Return the (X, Y) coordinate for the center point of the cell that contains the specified text.  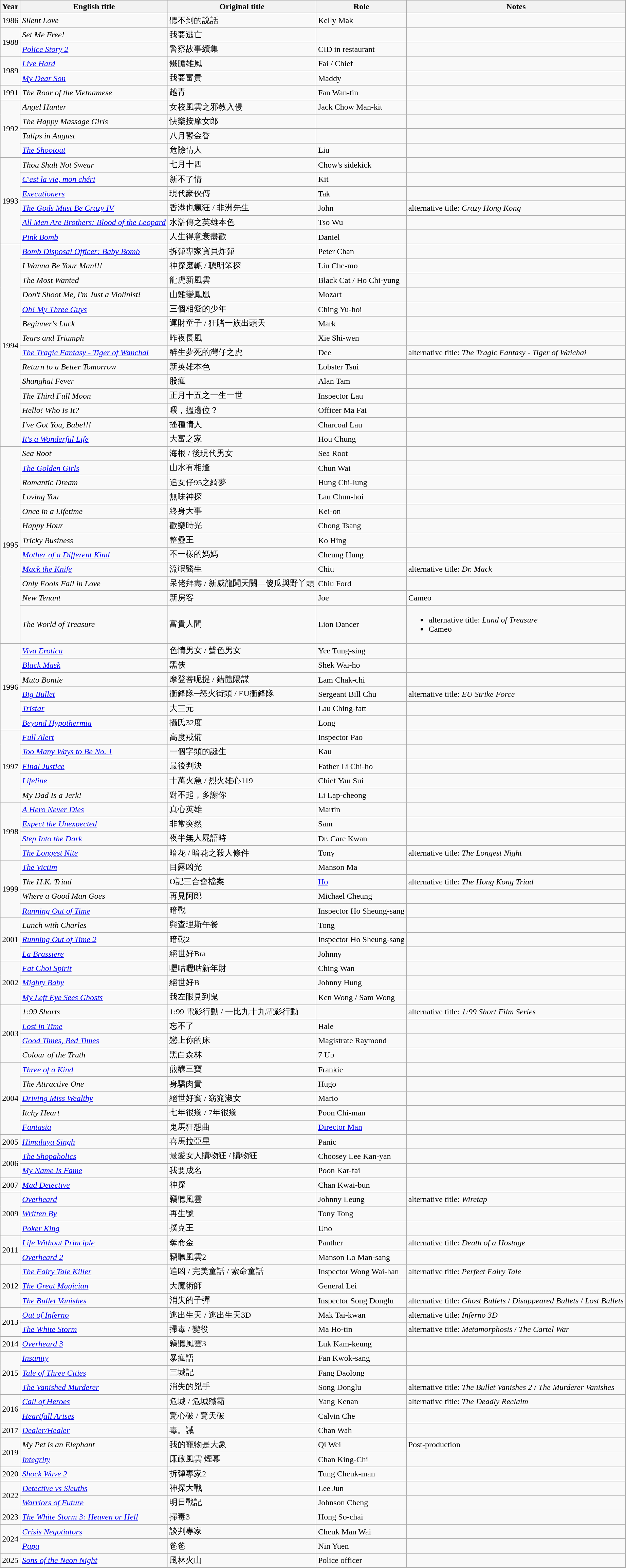
Hou Chung (361, 439)
2002 (10, 983)
Insanity (94, 1358)
Cheuk Man Wai (361, 1531)
撲克王 (242, 1228)
越青 (242, 93)
新房客 (242, 598)
Heartfall Arises (94, 1416)
Poker King (94, 1228)
2023 (10, 1517)
Magistrate Raymond (361, 1041)
鐵膽雄風 (242, 64)
我左眼見到鬼 (242, 997)
無味神探 (242, 497)
Tung Cheuk-man (361, 1474)
Where a Good Man Goes (94, 896)
Loving You (94, 497)
Panic (361, 1142)
Happy Hour (94, 526)
Expect the Unexpected (94, 824)
Beginner's Luck (94, 324)
Inspector Wong Wai-han (361, 1271)
海根 / 後現代男女 (242, 454)
明日戰記 (242, 1503)
The Most Wanted (94, 280)
2006 (10, 1164)
The Golden Girls (94, 468)
Silent Love (94, 20)
Sons of the Neon Night (94, 1561)
Out of Inferno (94, 1315)
暗戰2 (242, 940)
Crisis Negotiators (94, 1531)
Charcoal Lau (361, 425)
三城記 (242, 1373)
Mozart (361, 295)
拆彈專家寶貝炸彈 (242, 252)
三個相愛的少年 (242, 309)
毒。誡 (242, 1430)
絕世好賓 / 窈窕淑女 (242, 1098)
真心英雄 (242, 809)
龍虎新風雲 (242, 280)
1998 (10, 831)
Tony Tong (361, 1214)
Ken Wong / Sam Wong (361, 997)
My Pet is an Elephant (94, 1445)
大三元 (242, 708)
摩登菩呢提 / 錯體陽謀 (242, 680)
Lee Jun (361, 1489)
Life Without Principle (94, 1243)
聽不到的說話 (242, 20)
拆彈專家2 (242, 1474)
流氓醫生 (242, 569)
2016 (10, 1409)
1996 (10, 687)
alternative title: Metamorphosis / The Cartel War (516, 1329)
John (361, 208)
My Dad Is a Jerk! (94, 795)
Dealer/Healer (94, 1430)
Dr. Care Kwan (361, 839)
忘不了 (242, 1027)
I Wanna Be Your Man!!! (94, 266)
2011 (10, 1250)
The Victim (94, 867)
A Hero Never Dies (94, 809)
Alan Tam (361, 381)
Shek Wai-ho (361, 666)
逃出生天 / 逃出生天3D (242, 1315)
危城 / 危城殲霸 (242, 1402)
1999 (10, 889)
Panther (361, 1243)
The Great Magician (94, 1286)
alternative title: The Hong Kong Triad (516, 882)
O記三合會檔案 (242, 882)
2014 (10, 1344)
alternative title: 1:99 Short Film Series (516, 1012)
Luk Kam-keung (361, 1344)
2003 (10, 1033)
Himalaya Singh (94, 1142)
Final Justice (94, 766)
暗戰 (242, 911)
黑白森林 (242, 1055)
1994 (10, 345)
山水有相逢 (242, 468)
Poon Chi-man (361, 1113)
夜半無人屍語時 (242, 839)
運財童子 / 狂賭一族出頭天 (242, 324)
黑俠 (242, 666)
Notes (516, 7)
身驕肉貴 (242, 1084)
正月十五之一生一世 (242, 396)
1991 (10, 93)
整蠱王 (242, 540)
The Tragic Fantasy - Tiger of Wanchai (94, 353)
現代豪俠傳 (242, 194)
The White Storm (94, 1329)
嚦咕嚦咕新年財 (242, 968)
奪命金 (242, 1243)
Jack Chow Man-kit (361, 107)
七月十四 (242, 165)
Fantasia (94, 1128)
富貴人間 (242, 624)
Xie Shi-wen (361, 338)
Too Many Ways to Be No. 1 (94, 752)
追女仔95之綺夢 (242, 482)
Step Into the Dark (94, 839)
Driving Miss Wealthy (94, 1098)
Integrity (94, 1459)
Tears and Triumph (94, 338)
Lau Ching-fatt (361, 708)
Dee (361, 353)
神探 (242, 1185)
My Left Eye Sees Ghosts (94, 997)
Chun Wai (361, 468)
The H.K. Triad (94, 882)
2001 (10, 940)
股瘋 (242, 381)
alternative title: Land of TreasureCameo (516, 624)
Ching Yu-hoi (361, 309)
大富之家 (242, 439)
1989 (10, 71)
煎釀三寶 (242, 1069)
Ho (361, 882)
1988 (10, 42)
人生得意衰盡歡 (242, 237)
驚心破 / 驚天破 (242, 1416)
alternative title: Inferno 3D (516, 1315)
1986 (10, 20)
Don't Shoot Me, I'm Just a Violinist! (94, 295)
攝氏32度 (242, 723)
Bomb Disposal Officer: Baby Bomb (94, 252)
English title (94, 7)
Ko Hing (361, 540)
All Men Are Brothers: Blood of the Leopard (94, 223)
Ching Wan (361, 968)
The White Storm 3: Heaven or Hell (94, 1517)
Chow's sidekick (361, 165)
Johnny (361, 954)
The Longest Nite (94, 853)
1992 (10, 129)
2022 (10, 1495)
Mario (361, 1098)
Hong So-chai (361, 1517)
Mighty Baby (94, 983)
Tak (361, 194)
Shanghai Fever (94, 381)
Viva Erotica (94, 651)
快樂按摩女郎 (242, 121)
The Shootout (94, 151)
Lion Dancer (361, 624)
Thou Shalt Not Swear (94, 165)
Mak Tai-kwan (361, 1315)
Lam Chak-chi (361, 680)
新不了情 (242, 179)
與查理斯午餐 (242, 925)
The World of Treasure (94, 624)
Kau (361, 752)
2007 (10, 1185)
Running Out of Time (94, 911)
The Bullet Vanishes (94, 1301)
Only Fools Fall in Love (94, 584)
水滸傳之英雄本色 (242, 223)
alternative title: The Tragic Fantasy - Tiger of Waichai (516, 353)
Poon Kar-fai (361, 1170)
終身大事 (242, 512)
Colour of the Truth (94, 1055)
alternative title: EU Strike Force (516, 694)
Li Lap-cheong (361, 795)
1:99 電影行動 / 一比九十九電影行動 (242, 1012)
Kelly Mak (361, 20)
2005 (10, 1142)
Big Bullet (94, 694)
再生號 (242, 1214)
追凶 / 完美童話 / 索命童話 (242, 1271)
香港也瘋狂 / 非洲先生 (242, 208)
竊聽風雲 (242, 1200)
掃毒 / 變役 (242, 1329)
The Attractive One (94, 1084)
Full Alert (94, 738)
The Roar of the Vietnamese (94, 93)
大魔術師 (242, 1286)
衝鋒隊─怒火街頭 / EU衝鋒隊 (242, 694)
alternative title: The Bullet Vanishes 2 / The Murderer Vanishes (516, 1388)
Shock Wave 2 (94, 1474)
Detective vs Sleuths (94, 1489)
The Shopaholics (94, 1156)
一個字頭的誕生 (242, 752)
Chan Kwai-bun (361, 1185)
絕世好Bra (242, 954)
歡樂時光 (242, 526)
1997 (10, 766)
1993 (10, 201)
Muto Bontie (94, 680)
絕世好B (242, 983)
Chan Wah (361, 1430)
Martin (361, 809)
女校風雲之邪教入侵 (242, 107)
喂，搵邊位？ (242, 410)
八月鬱金香 (242, 136)
消失的兇手 (242, 1388)
Itchy Heart (94, 1113)
Mark (361, 324)
2004 (10, 1098)
Song Donglu (361, 1388)
2009 (10, 1214)
我要富貴 (242, 78)
alternative title: Ghost Bullets / Disappeared Bullets / Lost Bullets (516, 1301)
非常突然 (242, 824)
風林火山 (242, 1561)
戀上你的床 (242, 1041)
神探大戰 (242, 1489)
Black Mask (94, 666)
Manson Ma (361, 867)
Written By (94, 1214)
Fan Wan-tin (361, 93)
alternative title: Dr. Mack (516, 569)
alternative title: Wiretap (516, 1200)
Warriors of Future (94, 1503)
Running Out of Time 2 (94, 940)
7 Up (361, 1055)
喜馬拉亞星 (242, 1142)
Johnny Leung (361, 1200)
呆佬拜壽 / 新威龍闖天關—傻瓜與野丫頭 (242, 584)
I've Got You, Babe!!! (94, 425)
Fang Daolong (361, 1373)
我的寵物是大象 (242, 1445)
Once in a Lifetime (94, 512)
Daniel (361, 237)
Tale of Three Cities (94, 1373)
Hung Chi-lung (361, 482)
Tong (361, 925)
Lost in Time (94, 1027)
Tricky Business (94, 540)
Chan King-Chi (361, 1459)
Role (361, 7)
Cheung Hung (361, 555)
鬼馬狂想曲 (242, 1128)
Father Li Chi-ho (361, 766)
七年很癢 / 7年很癢 (242, 1113)
爸爸 (242, 1546)
alternative title: The Longest Night (516, 853)
最後判決 (242, 766)
我要逃亡 (242, 35)
Return to a Better Tomorrow (94, 367)
2024 (10, 1539)
Peter Chan (361, 252)
1995 (10, 545)
Beyond Hypothermia (94, 723)
alternative title: Perfect Fairy Tale (516, 1271)
神探磨轆 / 聰明笨探 (242, 266)
播種情人 (242, 425)
Tristar (94, 708)
2012 (10, 1286)
Chong Tsang (361, 526)
Overheard 2 (94, 1257)
山雞變鳳凰 (242, 295)
Inspector Pao (361, 738)
Officer Ma Fai (361, 410)
昨夜長風 (242, 338)
危險情人 (242, 151)
Lobster Tsui (361, 367)
警察故事續集 (242, 50)
Ma Ho-tin (361, 1329)
Kit (361, 179)
不一樣的媽媽 (242, 555)
Lau Chun-hoi (361, 497)
Johnson Cheng (361, 1503)
General Lei (361, 1286)
Call of Heroes (94, 1402)
掃毒3 (242, 1517)
對不起，多謝你 (242, 795)
2019 (10, 1452)
Sergeant Bill Chu (361, 694)
Inspector Lau (361, 396)
Post-production (516, 1445)
alternative title: Crazy Hong Kong (516, 208)
Nin Yuen (361, 1546)
Johnny Hung (361, 983)
談判專家 (242, 1531)
Joe (361, 598)
最愛女人購物狂 / 購物狂 (242, 1156)
Yang Kenan (361, 1402)
Sam (361, 824)
十萬火急 / 烈火雄心119 (242, 781)
The Fairy Tale Killer (94, 1271)
Police Story 2 (94, 50)
Original title (242, 7)
Inspector Song Donglu (361, 1301)
Cameo (516, 598)
2025 (10, 1561)
Long (361, 723)
Hello! Who Is It? (94, 410)
Fai / Chief (361, 64)
竊聽風雲2 (242, 1257)
Overheard (94, 1200)
再見阿郎 (242, 896)
Frankie (361, 1069)
醉生夢死的灣仔之虎 (242, 353)
暴瘋語 (242, 1358)
Maddy (361, 78)
New Tenant (94, 598)
alternative title: Death of a Hostage (516, 1243)
我要成名 (242, 1170)
Year (10, 7)
Qi Wei (361, 1445)
Chief Yau Sui (361, 781)
Oh! My Three Guys (94, 309)
高度戒備 (242, 738)
Black Cat / Ho Chi-yung (361, 280)
Uno (361, 1228)
Director Man (361, 1128)
Fan Kwok-sang (361, 1358)
新英雄本色 (242, 367)
My Name Is Fame (94, 1170)
C'est la vie, mon chéri (94, 179)
Mad Detective (94, 1185)
Liu (361, 151)
Liu Che-mo (361, 266)
2015 (10, 1373)
Tulips in August (94, 136)
2020 (10, 1474)
The Gods Must Be Crazy IV (94, 208)
Pink Bomb (94, 237)
Papa (94, 1546)
Tso Wu (361, 223)
Yee Tung-sing (361, 651)
Mother of a Different Kind (94, 555)
Police officer (361, 1561)
1:99 Shorts (94, 1012)
Live Hard (94, 64)
Hugo (361, 1084)
Executioners (94, 194)
暗花 / 暗花之殺人條件 (242, 853)
色情男女 / 聲色男女 (242, 651)
Manson Lo Man-sang (361, 1257)
The Happy Massage Girls (94, 121)
Lifeline (94, 781)
Good Times, Bed Times (94, 1041)
La Brassiere (94, 954)
Angel Hunter (94, 107)
2013 (10, 1322)
Tony (361, 853)
消失的子彈 (242, 1301)
Calvin Che (361, 1416)
2017 (10, 1430)
廉政風雲 煙幕 (242, 1459)
Kei-on (361, 512)
竊聽風雲3 (242, 1344)
目露凶光 (242, 867)
Chiu Ford (361, 584)
Hale (361, 1027)
It's a Wonderful Life (94, 439)
The Vanished Murderer (94, 1388)
Michael Cheung (361, 896)
Three of a Kind (94, 1069)
Lunch with Charles (94, 925)
alternative title: The Deadly Reclaim (516, 1402)
My Dear Son (94, 78)
Romantic Dream (94, 482)
Overheard 3 (94, 1344)
Set Me Free! (94, 35)
Chiu (361, 569)
CID in restaurant (361, 50)
The Third Full Moon (94, 396)
Fat Choi Spirit (94, 968)
Choosey Lee Kan-yan (361, 1156)
Mack the Knife (94, 569)
